Capture the cell that displays the provided text and extract its [X, Y] central coordinate. 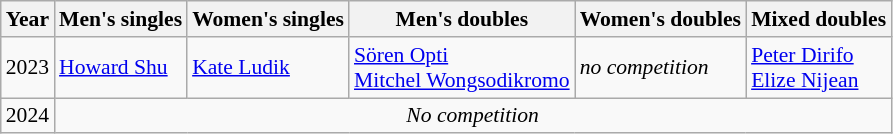
Women's doubles [660, 19]
Peter Dirifo Elize Nijean [818, 68]
Women's singles [268, 19]
no competition [660, 68]
Year [28, 19]
2023 [28, 68]
2024 [28, 116]
No competition [472, 116]
Men's doubles [462, 19]
Sören Opti Mitchel Wongsodikromo [462, 68]
Kate Ludik [268, 68]
Howard Shu [120, 68]
Mixed doubles [818, 19]
Men's singles [120, 19]
